Find where the given text appears and provide that cell's center as (X, Y) coordinate. 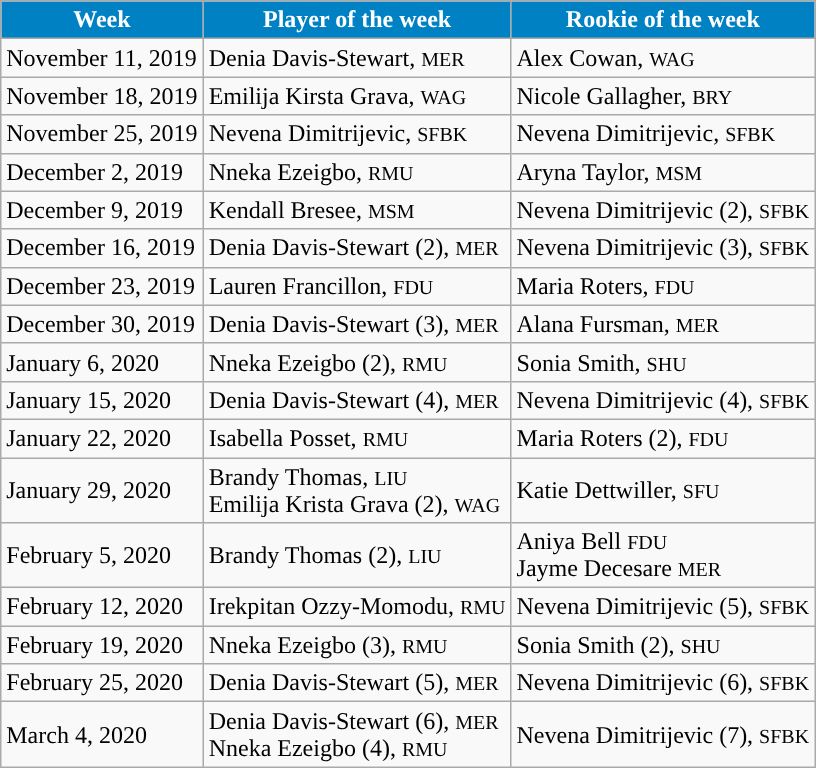
Emilija Kirsta Grava, WAG (357, 96)
Nevena Dimitrijevic (3), SFBK (663, 248)
Nicole Gallagher, BRY (663, 96)
Denia Davis-Stewart (4), MER (357, 400)
Lauren Francillon, FDU (357, 286)
December 23, 2019 (102, 286)
December 16, 2019 (102, 248)
Nevena Dimitrijevic (5), SFBK (663, 607)
Brandy Thomas (2), LIU (357, 556)
Aryna Taylor, MSM (663, 172)
Denia Davis-Stewart (5), MER (357, 683)
December 30, 2019 (102, 324)
Denia Davis-Stewart (6), MER Nneka Ezeigbo (4), RMU (357, 734)
December 2, 2019 (102, 172)
January 6, 2020 (102, 362)
Brandy Thomas, LIU Emilija Krista Grava (2), WAG (357, 490)
November 18, 2019 (102, 96)
Player of the week (357, 20)
Nneka Ezeigbo, RMU (357, 172)
February 5, 2020 (102, 556)
Nevena Dimitrijevic (4), SFBK (663, 400)
Alex Cowan, WAG (663, 58)
Denia Davis-Stewart (3), MER (357, 324)
Aniya Bell FDU Jayme Decesare MER (663, 556)
February 19, 2020 (102, 645)
Sonia Smith, SHU (663, 362)
Maria Roters (2), FDU (663, 438)
November 11, 2019 (102, 58)
Denia Davis-Stewart, MER (357, 58)
Sonia Smith (2), SHU (663, 645)
Nneka Ezeigbo (3), RMU (357, 645)
Nevena Dimitrijevic (2), SFBK (663, 210)
February 25, 2020 (102, 683)
Nevena Dimitrijevic (6), SFBK (663, 683)
March 4, 2020 (102, 734)
Rookie of the week (663, 20)
January 29, 2020 (102, 490)
February 12, 2020 (102, 607)
Irekpitan Ozzy-Momodu, RMU (357, 607)
Alana Fursman, MER (663, 324)
Isabella Posset, RMU (357, 438)
Katie Dettwiller, SFU (663, 490)
January 22, 2020 (102, 438)
Nneka Ezeigbo (2), RMU (357, 362)
December 9, 2019 (102, 210)
November 25, 2019 (102, 134)
Kendall Bresee, MSM (357, 210)
Nevena Dimitrijevic (7), SFBK (663, 734)
Maria Roters, FDU (663, 286)
January 15, 2020 (102, 400)
Denia Davis-Stewart (2), MER (357, 248)
Week (102, 20)
